Return [X, Y] of the center of cell containing provided text 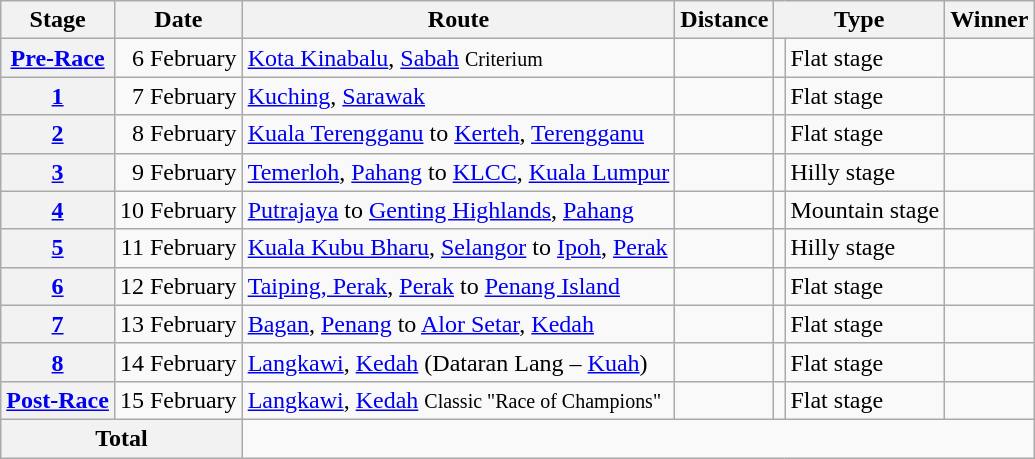
2 [58, 134]
6 [58, 286]
Kota Kinabalu, Sabah Criterium [458, 58]
14 February [178, 362]
Pre-Race [58, 58]
3 [58, 172]
Stage [58, 20]
Bagan, Penang to Alor Setar, Kedah [458, 324]
4 [58, 210]
Route [458, 20]
Post-Race [58, 400]
13 February [178, 324]
7 [58, 324]
12 February [178, 286]
Total [122, 438]
1 [58, 96]
Distance [724, 20]
Winner [990, 20]
Date [178, 20]
6 February [178, 58]
9 February [178, 172]
8 [58, 362]
5 [58, 248]
Type [860, 20]
Kuala Kubu Bharu, Selangor to Ipoh, Perak [458, 248]
Mountain stage [865, 210]
Kuala Terengganu to Kerteh, Terengganu [458, 134]
Langkawi, Kedah (Dataran Lang – Kuah) [458, 362]
8 February [178, 134]
Kuching, Sarawak [458, 96]
15 February [178, 400]
Langkawi, Kedah Classic "Race of Champions" [458, 400]
11 February [178, 248]
Putrajaya to Genting Highlands, Pahang [458, 210]
Temerloh, Pahang to KLCC, Kuala Lumpur [458, 172]
10 February [178, 210]
7 February [178, 96]
Taiping, Perak, Perak to Penang Island [458, 286]
